Detect which cell encompasses the target text, then output its (x, y) center coordinate. 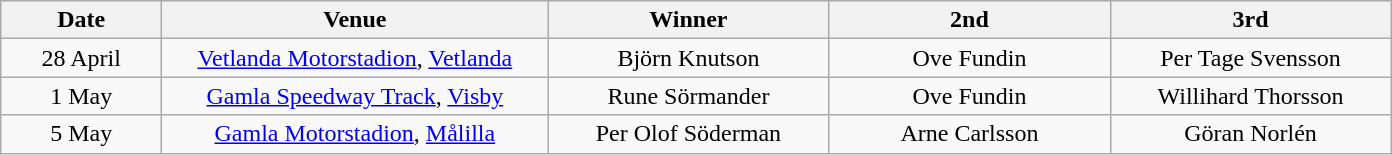
Per Tage Svensson (1250, 58)
Arne Carlsson (970, 134)
5 May (82, 134)
Vetlanda Motorstadion, Vetlanda (355, 58)
Willihard Thorsson (1250, 96)
Per Olof Söderman (688, 134)
Göran Norlén (1250, 134)
3rd (1250, 20)
28 April (82, 58)
Gamla Motorstadion, Målilla (355, 134)
Björn Knutson (688, 58)
Venue (355, 20)
Winner (688, 20)
Gamla Speedway Track, Visby (355, 96)
Date (82, 20)
1 May (82, 96)
Rune Sörmander (688, 96)
2nd (970, 20)
